Scan for the cell matching the given text and deliver its [x, y] coordinate at center. 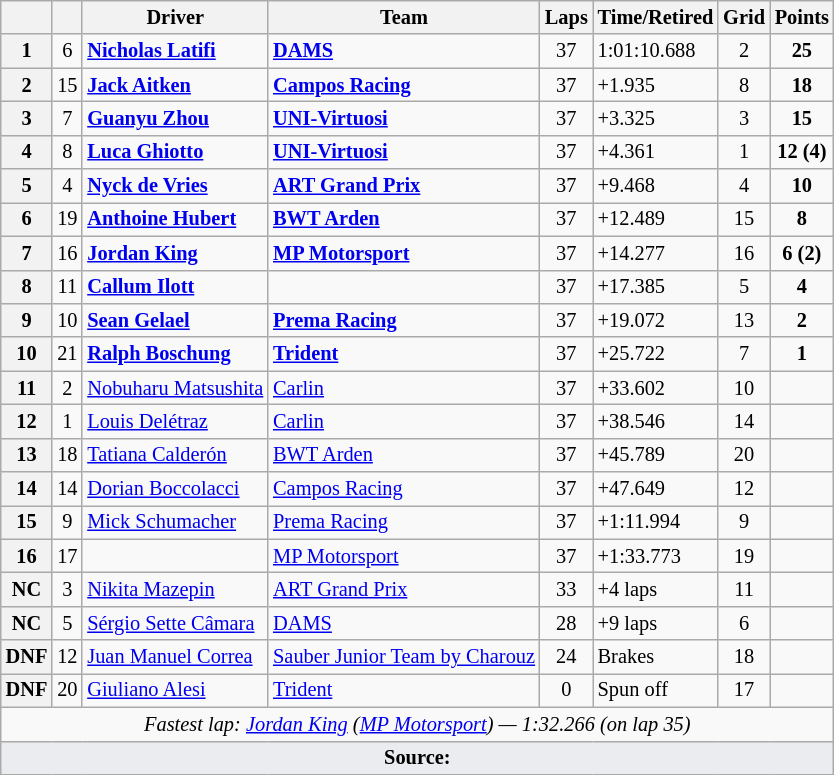
+1:33.773 [656, 556]
Callum Ilott [175, 287]
Grid [744, 17]
Time/Retired [656, 17]
+12.489 [656, 219]
Nicholas Latifi [175, 51]
+19.072 [656, 320]
+9.468 [656, 186]
Luca Ghiotto [175, 152]
Source: [418, 758]
Juan Manuel Correa [175, 657]
Jordan King [175, 253]
Dorian Boccolacci [175, 489]
+33.602 [656, 388]
+47.649 [656, 489]
1:01:10.688 [656, 51]
Giuliano Alesi [175, 690]
+38.546 [656, 421]
+4.361 [656, 152]
+14.277 [656, 253]
+3.325 [656, 118]
33 [566, 589]
Louis Delétraz [175, 421]
24 [566, 657]
Brakes [656, 657]
+1:11.994 [656, 522]
+4 laps [656, 589]
Sérgio Sette Câmara [175, 623]
6 (2) [802, 253]
Mick Schumacher [175, 522]
21 [67, 354]
Nikita Mazepin [175, 589]
28 [566, 623]
Sauber Junior Team by Charouz [404, 657]
+9 laps [656, 623]
Anthoine Hubert [175, 219]
Sean Gelael [175, 320]
Laps [566, 17]
Driver [175, 17]
Points [802, 17]
12 (4) [802, 152]
Tatiana Calderón [175, 455]
+17.385 [656, 287]
+45.789 [656, 455]
Fastest lap: Jordan King (MP Motorsport) — 1:32.266 (on lap 35) [418, 724]
Spun off [656, 690]
+25.722 [656, 354]
Ralph Boschung [175, 354]
Nyck de Vries [175, 186]
Nobuharu Matsushita [175, 388]
+1.935 [656, 85]
0 [566, 690]
25 [802, 51]
Jack Aitken [175, 85]
Team [404, 17]
Guanyu Zhou [175, 118]
